Pinpoint the cell where the given text exists, returning its (X, Y) midpoint coordinate. 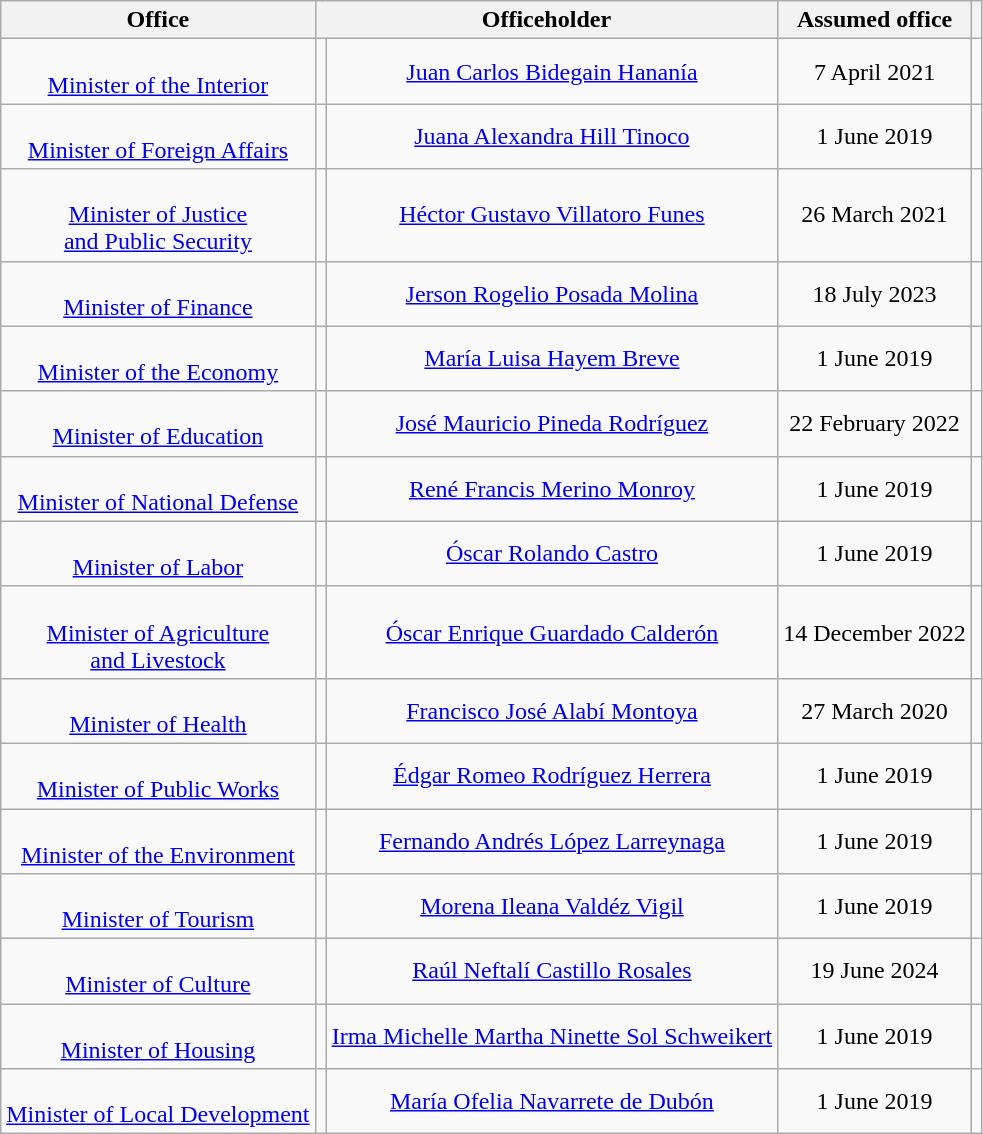
Juan Carlos Bidegain Hananía (552, 72)
Jerson Rogelio Posada Molina (552, 294)
Minister of the Environment (158, 840)
Minister of Local Development (158, 1102)
Juana Alexandra Hill Tinoco (552, 136)
Óscar Rolando Castro (552, 554)
Minister of Public Works (158, 776)
José Mauricio Pineda Rodríguez (552, 424)
Minister of Culture (158, 972)
Minister of Justiceand Public Security (158, 215)
Óscar Enrique Guardado Calderón (552, 632)
Minister of Housing (158, 1036)
Fernando Andrés López Larreynaga (552, 840)
Édgar Romeo Rodríguez Herrera (552, 776)
18 July 2023 (875, 294)
Minister of the Interior (158, 72)
27 March 2020 (875, 710)
Minister of Health (158, 710)
Irma Michelle Martha Ninette Sol Schweikert (552, 1036)
26 March 2021 (875, 215)
Minister of National Defense (158, 488)
14 December 2022 (875, 632)
María Luisa Hayem Breve (552, 358)
Minister of Tourism (158, 906)
22 February 2022 (875, 424)
Minister of Education (158, 424)
Minister of the Economy (158, 358)
Francisco José Alabí Montoya (552, 710)
René Francis Merino Monroy (552, 488)
7 April 2021 (875, 72)
Minister of Finance (158, 294)
19 June 2024 (875, 972)
Assumed office (875, 20)
María Ofelia Navarrete de Dubón (552, 1102)
Minister of Labor (158, 554)
Héctor Gustavo Villatoro Funes (552, 215)
Raúl Neftalí Castillo Rosales (552, 972)
Minister of Agricultureand Livestock (158, 632)
Morena Ileana Valdéz Vigil (552, 906)
Office (158, 20)
Officeholder (546, 20)
Minister of Foreign Affairs (158, 136)
